Identify which cell holds the provided text, then report its [x, y] central coordinate. 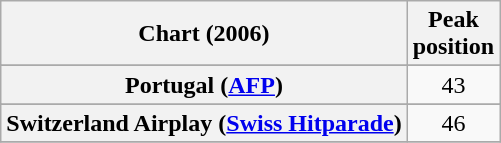
Switzerland Airplay (Swiss Hitparade) [204, 123]
Portugal (AFP) [204, 85]
43 [453, 85]
46 [453, 123]
Peakposition [453, 34]
Chart (2006) [204, 34]
